Determine the (x, y) coordinate at the center of the cell enclosing the given text.  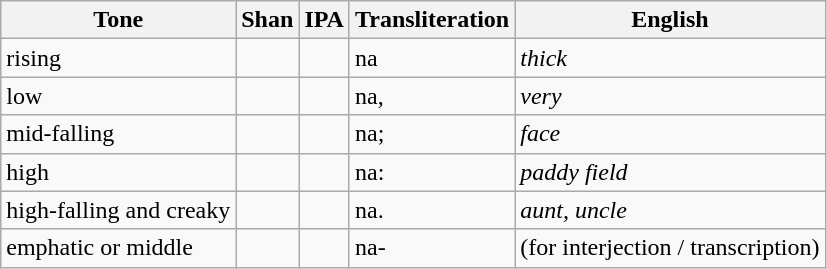
rising (118, 58)
English (670, 20)
aunt, uncle (670, 210)
paddy field (670, 172)
na; (432, 134)
high (118, 172)
na: (432, 172)
Transliteration (432, 20)
high-falling and creaky (118, 210)
na (432, 58)
na, (432, 96)
Tone (118, 20)
na- (432, 248)
mid-falling (118, 134)
low (118, 96)
IPA (324, 20)
very (670, 96)
Shan (268, 20)
(for interjection / transcription) (670, 248)
na. (432, 210)
emphatic or middle (118, 248)
face (670, 134)
thick (670, 58)
